Output the [x, y] coordinate of the center of the cell containing the given text.  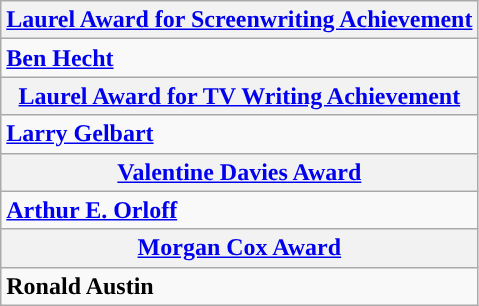
Arthur E. Orloff [240, 210]
Laurel Award for TV Writing Achievement [240, 96]
Ronald Austin [240, 286]
Laurel Award for Screenwriting Achievement [240, 20]
Valentine Davies Award [240, 172]
Larry Gelbart [240, 134]
Morgan Cox Award [240, 248]
Ben Hecht [240, 58]
